Detect which cell encompasses the target text, then output its [X, Y] center coordinate. 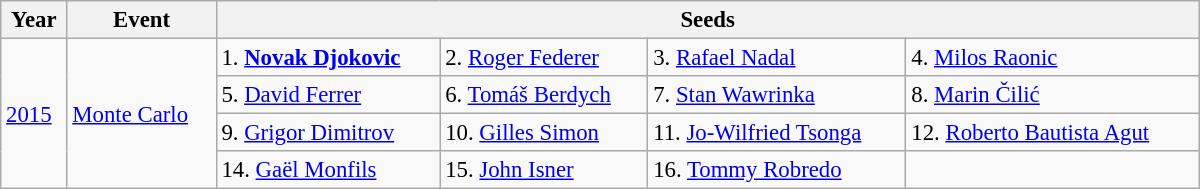
7. Stan Wawrinka [777, 95]
14. Gaël Monfils [328, 170]
15. John Isner [544, 170]
5. David Ferrer [328, 95]
1. Novak Djokovic [328, 58]
3. Rafael Nadal [777, 58]
11. Jo-Wilfried Tsonga [777, 133]
2015 [34, 114]
12. Roberto Bautista Agut [1052, 133]
6. Tomáš Berdych [544, 95]
Event [142, 20]
9. Grigor Dimitrov [328, 133]
Year [34, 20]
4. Milos Raonic [1052, 58]
Seeds [708, 20]
8. Marin Čilić [1052, 95]
Monte Carlo [142, 114]
10. Gilles Simon [544, 133]
16. Tommy Robredo [777, 170]
2. Roger Federer [544, 58]
